Capture the cell that displays the provided text and extract its [x, y] central coordinate. 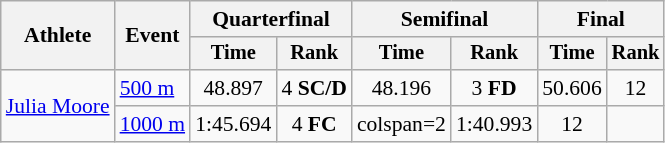
Quarterfinal [271, 19]
Final [600, 19]
4 FC [314, 124]
1000 m [152, 124]
1:40.993 [494, 124]
50.606 [572, 88]
1:45.694 [233, 124]
48.196 [402, 88]
colspan=2 [402, 124]
Semifinal [444, 19]
3 FD [494, 88]
Julia Moore [58, 106]
500 m [152, 88]
Event [152, 36]
Athlete [58, 36]
48.897 [233, 88]
4 SC/D [314, 88]
